Identify which cell holds the provided text, then report its [x, y] central coordinate. 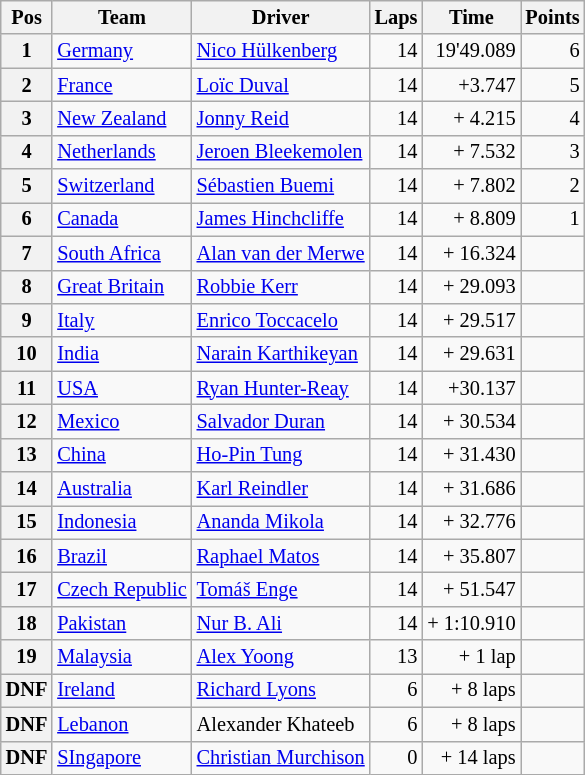
France [122, 85]
Italy [122, 320]
8 [27, 287]
Richard Lyons [281, 690]
Malaysia [122, 657]
Ho-Pin Tung [281, 455]
+ 51.547 [471, 589]
+ 1 lap [471, 657]
Australia [122, 489]
15 [27, 522]
+ 7.802 [471, 186]
19 [27, 657]
Nur B. Ali [281, 623]
Team [122, 17]
Canada [122, 219]
Lebanon [122, 724]
+ 1:10.910 [471, 623]
Narain Karthikeyan [281, 354]
Switzerland [122, 186]
Great Britain [122, 287]
James Hinchcliffe [281, 219]
19'49.089 [471, 51]
Salvador Duran [281, 421]
16 [27, 556]
+30.137 [471, 388]
Pos [27, 17]
18 [27, 623]
Alexander Khateeb [281, 724]
New Zealand [122, 118]
+ 8.809 [471, 219]
Jeroen Bleekemolen [281, 152]
Ananda Mikola [281, 522]
12 [27, 421]
Points [552, 17]
Pakistan [122, 623]
India [122, 354]
Raphael Matos [281, 556]
+ 14 laps [471, 758]
+ 35.807 [471, 556]
Loïc Duval [281, 85]
South Africa [122, 253]
SIngapore [122, 758]
+ 29.631 [471, 354]
Time [471, 17]
Enrico Toccacelo [281, 320]
Netherlands [122, 152]
11 [27, 388]
+ 16.324 [471, 253]
Jonny Reid [281, 118]
Nico Hülkenberg [281, 51]
+ 30.534 [471, 421]
Ryan Hunter-Reay [281, 388]
+ 29.517 [471, 320]
Karl Reindler [281, 489]
Tomáš Enge [281, 589]
Mexico [122, 421]
China [122, 455]
Alan van der Merwe [281, 253]
7 [27, 253]
Brazil [122, 556]
+ 7.532 [471, 152]
Alex Yoong [281, 657]
Czech Republic [122, 589]
Indonesia [122, 522]
+ 31.686 [471, 489]
+ 29.093 [471, 287]
Germany [122, 51]
Christian Murchison [281, 758]
USA [122, 388]
Robbie Kerr [281, 287]
Laps [396, 17]
Ireland [122, 690]
+ 31.430 [471, 455]
+3.747 [471, 85]
+ 32.776 [471, 522]
Driver [281, 17]
0 [396, 758]
10 [27, 354]
Sébastien Buemi [281, 186]
17 [27, 589]
+ 4.215 [471, 118]
9 [27, 320]
